Search for the cell housing the specified text and yield its (X, Y) center coordinate. 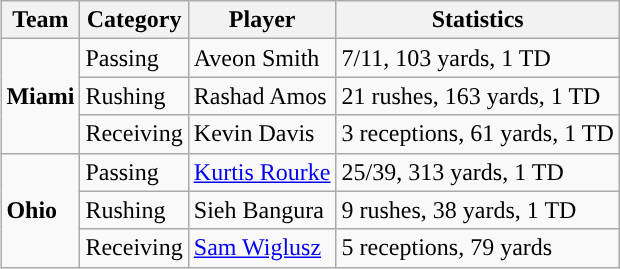
Sieh Bangura (262, 210)
Rashad Amos (262, 96)
5 receptions, 79 yards (478, 248)
7/11, 103 yards, 1 TD (478, 58)
Player (262, 20)
25/39, 313 yards, 1 TD (478, 172)
Kurtis Rourke (262, 172)
Sam Wiglusz (262, 248)
Miami (40, 96)
Category (134, 20)
Kevin Davis (262, 134)
3 receptions, 61 yards, 1 TD (478, 134)
Statistics (478, 20)
Team (40, 20)
Ohio (40, 210)
21 rushes, 163 yards, 1 TD (478, 96)
9 rushes, 38 yards, 1 TD (478, 210)
Aveon Smith (262, 58)
